Provide the [X, Y] coordinate of the cell's center where the given text is located.  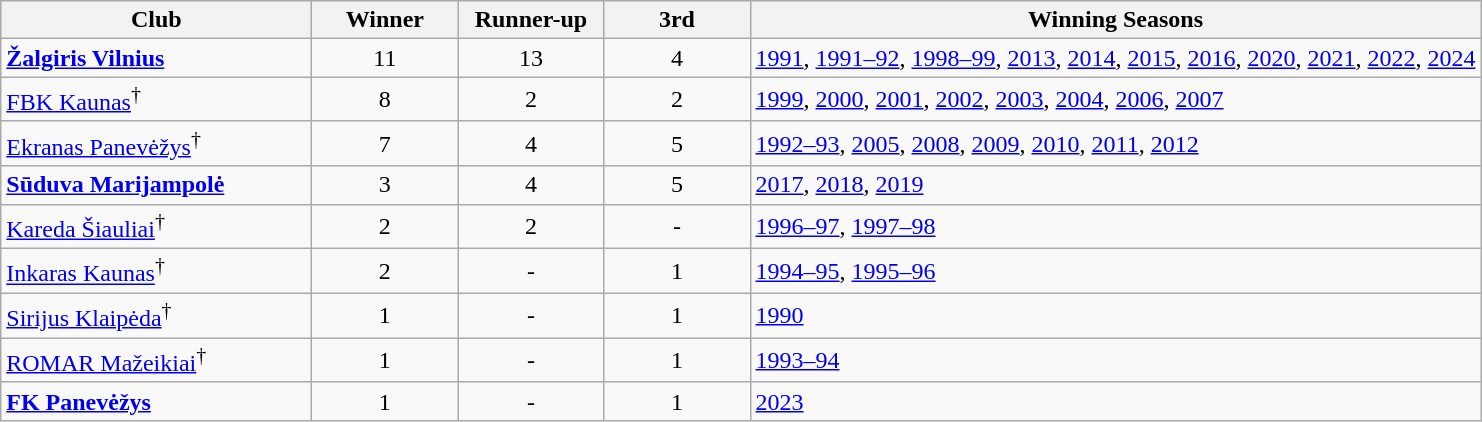
2023 [1116, 401]
7 [385, 144]
Club [156, 20]
Runner-up [531, 20]
1990 [1116, 316]
3 [385, 185]
1994–95, 1995–96 [1116, 272]
1996–97, 1997–98 [1116, 226]
ROMAR Mažeikiai† [156, 360]
8 [385, 100]
Winning Seasons [1116, 20]
1991, 1991–92, 1998–99, 2013, 2014, 2015, 2016, 2020, 2021, 2022, 2024 [1116, 58]
1992–93, 2005, 2008, 2009, 2010, 2011, 2012 [1116, 144]
Sirijus Klaipėda† [156, 316]
Žalgiris Vilnius [156, 58]
Sūduva Marijampolė [156, 185]
11 [385, 58]
Kareda Šiauliai† [156, 226]
3rd [677, 20]
FBK Kaunas† [156, 100]
13 [531, 58]
1993–94 [1116, 360]
Winner [385, 20]
FK Panevėžys [156, 401]
1999, 2000, 2001, 2002, 2003, 2004, 2006, 2007 [1116, 100]
Ekranas Panevėžys† [156, 144]
2017, 2018, 2019 [1116, 185]
Inkaras Kaunas† [156, 272]
